From the cell containing the given text, extract its center point as [x, y] coordinate. 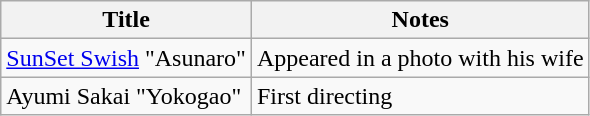
Ayumi Sakai "Yokogao" [126, 96]
First directing [420, 96]
Notes [420, 20]
SunSet Swish "Asunaro" [126, 58]
Title [126, 20]
Appeared in a photo with his wife [420, 58]
